Capture the cell that displays the provided text and extract its [x, y] central coordinate. 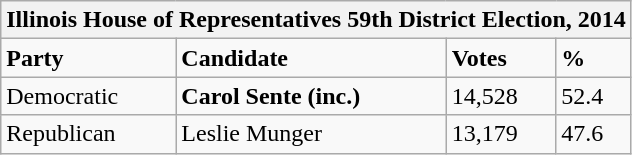
Democratic [88, 96]
Illinois House of Representatives 59th District Election, 2014 [316, 20]
Leslie Munger [311, 134]
Party [88, 58]
52.4 [594, 96]
Republican [88, 134]
47.6 [594, 134]
13,179 [501, 134]
Carol Sente (inc.) [311, 96]
14,528 [501, 96]
Candidate [311, 58]
Votes [501, 58]
% [594, 58]
